Pinpoint the cell where the given text exists, returning its [x, y] midpoint coordinate. 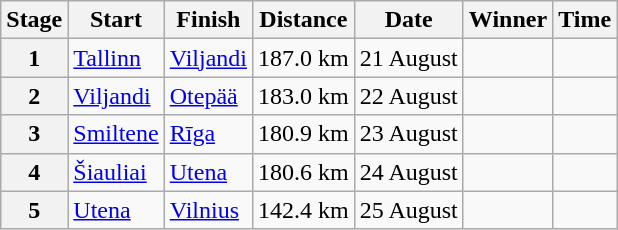
Date [408, 20]
Tallinn [116, 58]
4 [34, 172]
21 August [408, 58]
Šiauliai [116, 172]
Distance [303, 20]
1 [34, 58]
Otepää [208, 96]
Smiltene [116, 134]
Time [585, 20]
5 [34, 210]
Winner [508, 20]
3 [34, 134]
24 August [408, 172]
142.4 km [303, 210]
25 August [408, 210]
23 August [408, 134]
Rīga [208, 134]
187.0 km [303, 58]
Vilnius [208, 210]
Stage [34, 20]
22 August [408, 96]
Start [116, 20]
183.0 km [303, 96]
2 [34, 96]
Finish [208, 20]
180.6 km [303, 172]
180.9 km [303, 134]
